Return the [x, y] coordinate for the center point of the cell that contains the specified text.  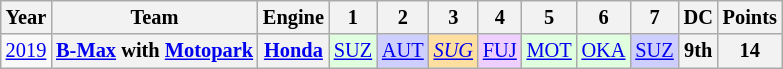
SUG [454, 51]
14 [750, 51]
Team [154, 17]
Engine [294, 17]
2 [403, 17]
5 [550, 17]
Year [26, 17]
OKA [604, 51]
7 [654, 17]
6 [604, 17]
2019 [26, 51]
4 [500, 17]
MOT [550, 51]
9th [698, 51]
FUJ [500, 51]
AUT [403, 51]
Honda [294, 51]
1 [353, 17]
Points [750, 17]
DC [698, 17]
3 [454, 17]
B-Max with Motopark [154, 51]
